Pinpoint the cell where the given text exists, returning its [X, Y] midpoint coordinate. 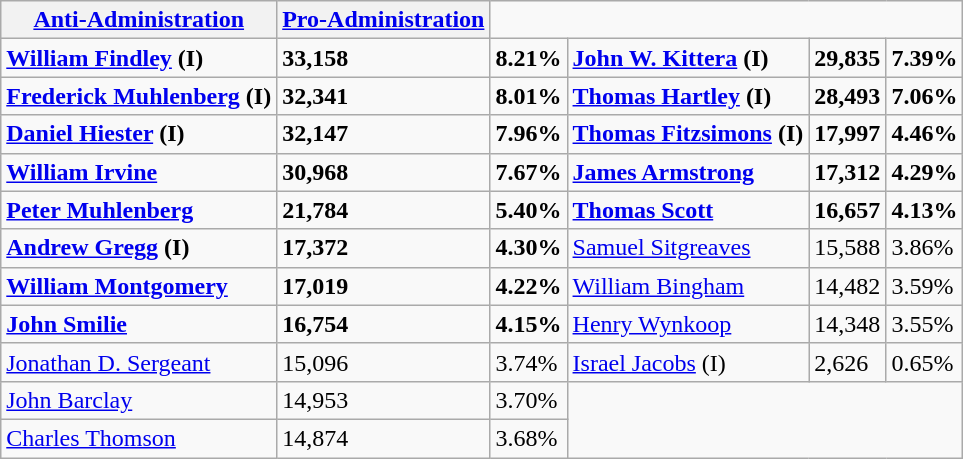
Andrew Gregg (I) [139, 248]
James Armstrong [688, 172]
15,588 [848, 248]
17,997 [848, 134]
Daniel Hiester (I) [139, 134]
Thomas Fitzsimons (I) [688, 134]
John Smilie [139, 324]
3.55% [924, 324]
Thomas Hartley (I) [688, 96]
7.96% [528, 134]
William Findley (I) [139, 58]
4.29% [924, 172]
33,158 [384, 58]
7.39% [924, 58]
17,019 [384, 286]
8.01% [528, 96]
William Bingham [688, 286]
Thomas Scott [688, 210]
14,482 [848, 286]
2,626 [848, 362]
14,874 [384, 438]
17,312 [848, 172]
John Barclay [139, 400]
15,096 [384, 362]
16,754 [384, 324]
0.65% [924, 362]
32,341 [384, 96]
William Irvine [139, 172]
29,835 [848, 58]
16,657 [848, 210]
14,348 [848, 324]
7.67% [528, 172]
21,784 [384, 210]
4.22% [528, 286]
4.13% [924, 210]
3.68% [528, 438]
5.40% [528, 210]
4.46% [924, 134]
28,493 [848, 96]
4.15% [528, 324]
Israel Jacobs (I) [688, 362]
7.06% [924, 96]
Anti-Administration [139, 20]
Henry Wynkoop [688, 324]
Frederick Muhlenberg (I) [139, 96]
4.30% [528, 248]
John W. Kittera (I) [688, 58]
3.86% [924, 248]
8.21% [528, 58]
32,147 [384, 134]
Peter Muhlenberg [139, 210]
3.74% [528, 362]
Samuel Sitgreaves [688, 248]
Charles Thomson [139, 438]
William Montgomery [139, 286]
3.59% [924, 286]
Pro-Administration [384, 20]
17,372 [384, 248]
Jonathan D. Sergeant [139, 362]
30,968 [384, 172]
3.70% [528, 400]
14,953 [384, 400]
